Extract the [x, y] coordinate from the center of the cell holding the provided text.  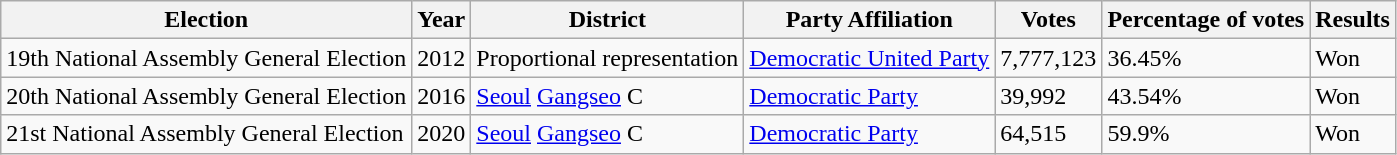
Votes [1048, 20]
2012 [442, 58]
39,992 [1048, 96]
7,777,123 [1048, 58]
Percentage of votes [1206, 20]
21st National Assembly General Election [206, 134]
19th National Assembly General Election [206, 58]
2020 [442, 134]
2016 [442, 96]
43.54% [1206, 96]
64,515 [1048, 134]
Results [1353, 20]
Year [442, 20]
36.45% [1206, 58]
Democratic United Party [870, 58]
Proportional representation [608, 58]
59.9% [1206, 134]
District [608, 20]
20th National Assembly General Election [206, 96]
Party Affiliation [870, 20]
Election [206, 20]
